From the cell containing the given text, extract its center point as (X, Y) coordinate. 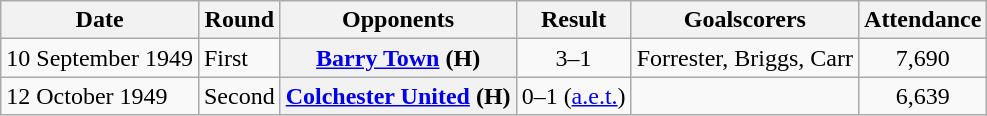
Round (239, 20)
Date (100, 20)
First (239, 58)
Goalscorers (744, 20)
Result (574, 20)
Opponents (398, 20)
Colchester United (H) (398, 96)
12 October 1949 (100, 96)
0–1 (a.e.t.) (574, 96)
Second (239, 96)
3–1 (574, 58)
10 September 1949 (100, 58)
6,639 (923, 96)
7,690 (923, 58)
Attendance (923, 20)
Barry Town (H) (398, 58)
Forrester, Briggs, Carr (744, 58)
